Search for the cell housing the specified text and yield its [X, Y] center coordinate. 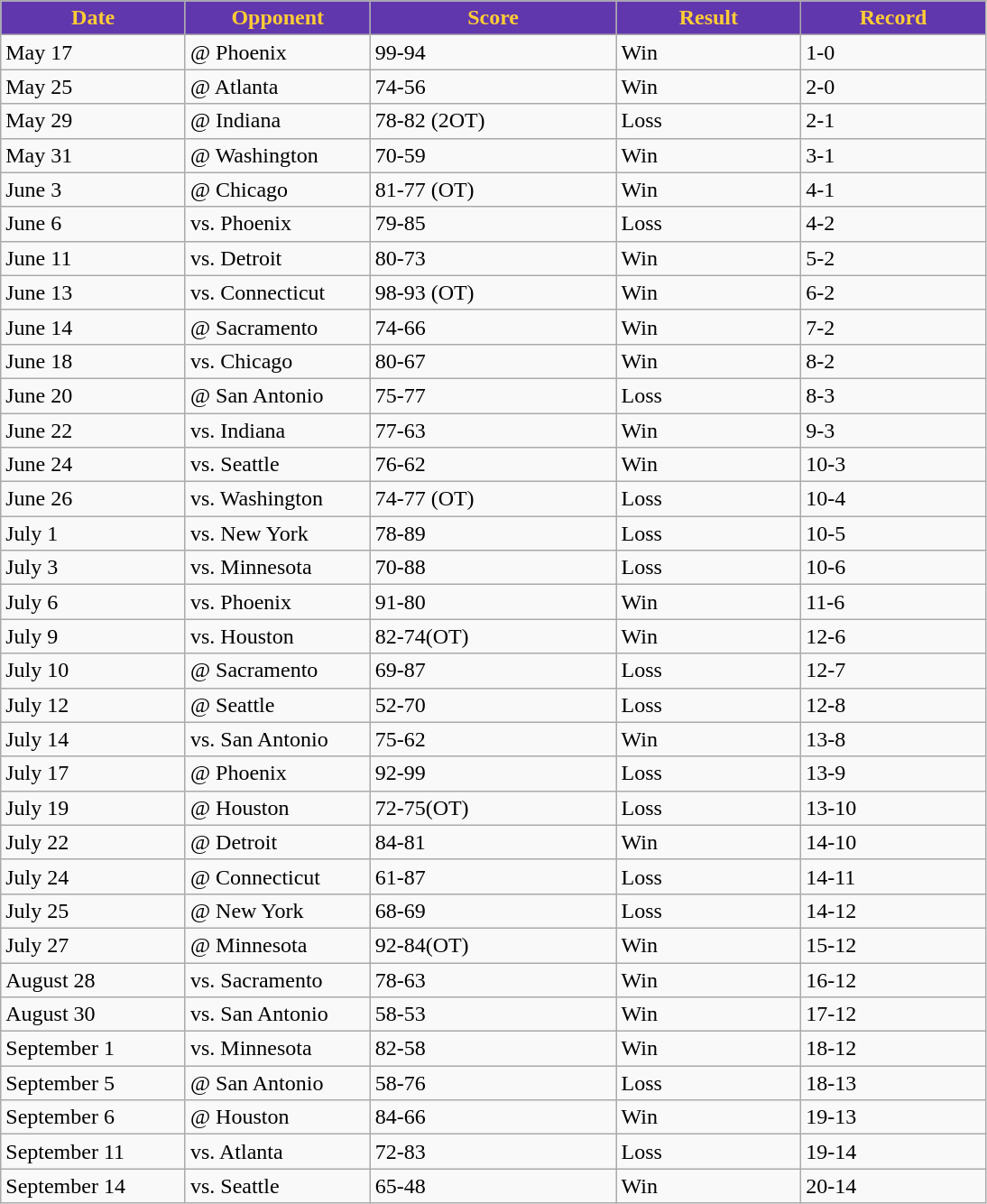
58-53 [493, 1014]
July 9 [94, 636]
July 1 [94, 533]
75-62 [493, 739]
July 24 [94, 876]
13-10 [893, 808]
72-75(OT) [493, 808]
77-63 [493, 431]
69-87 [493, 671]
Record [893, 18]
12-8 [893, 705]
74-66 [493, 327]
July 27 [94, 945]
May 31 [94, 155]
@ Atlanta [278, 87]
vs. New York [278, 533]
12-7 [893, 671]
May 29 [94, 121]
99-94 [493, 52]
Score [493, 18]
July 3 [94, 568]
July 14 [94, 739]
75-77 [493, 395]
10-3 [893, 465]
July 22 [94, 842]
June 11 [94, 258]
August 28 [94, 979]
June 26 [94, 499]
20-14 [893, 1186]
80-67 [493, 361]
17-12 [893, 1014]
13-9 [893, 773]
5-2 [893, 258]
July 19 [94, 808]
13-8 [893, 739]
76-62 [493, 465]
June 3 [94, 190]
@ Washington [278, 155]
July 6 [94, 602]
16-12 [893, 979]
July 17 [94, 773]
September 5 [94, 1083]
78-63 [493, 979]
@ Connecticut [278, 876]
September 6 [94, 1117]
1-0 [893, 52]
19-14 [893, 1152]
92-84(OT) [493, 945]
68-69 [493, 911]
@ Detroit [278, 842]
65-48 [493, 1186]
14-11 [893, 876]
15-12 [893, 945]
June 13 [94, 292]
52-70 [493, 705]
vs. Detroit [278, 258]
July 25 [94, 911]
6-2 [893, 292]
9-3 [893, 431]
vs. Indiana [278, 431]
84-81 [493, 842]
7-2 [893, 327]
June 14 [94, 327]
11-6 [893, 602]
74-56 [493, 87]
78-82 (2OT) [493, 121]
19-13 [893, 1117]
80-73 [493, 258]
vs. Houston [278, 636]
8-2 [893, 361]
14-10 [893, 842]
81-77 (OT) [493, 190]
2-1 [893, 121]
July 10 [94, 671]
2-0 [893, 87]
4-1 [893, 190]
3-1 [893, 155]
@ Seattle [278, 705]
June 20 [94, 395]
70-88 [493, 568]
September 1 [94, 1049]
August 30 [94, 1014]
10-4 [893, 499]
vs. Atlanta [278, 1152]
vs. Sacramento [278, 979]
September 14 [94, 1186]
10-6 [893, 568]
June 18 [94, 361]
@ Chicago [278, 190]
May 25 [94, 87]
July 12 [94, 705]
58-76 [493, 1083]
@ Minnesota [278, 945]
4-2 [893, 224]
10-5 [893, 533]
18-13 [893, 1083]
September 11 [94, 1152]
@ New York [278, 911]
June 22 [94, 431]
vs. Connecticut [278, 292]
14-12 [893, 911]
61-87 [493, 876]
84-66 [493, 1117]
Date [94, 18]
vs. Chicago [278, 361]
92-99 [493, 773]
Result [709, 18]
June 24 [94, 465]
98-93 (OT) [493, 292]
May 17 [94, 52]
82-58 [493, 1049]
74-77 (OT) [493, 499]
79-85 [493, 224]
91-80 [493, 602]
72-83 [493, 1152]
8-3 [893, 395]
Opponent [278, 18]
18-12 [893, 1049]
12-6 [893, 636]
June 6 [94, 224]
vs. Washington [278, 499]
82-74(OT) [493, 636]
@ Indiana [278, 121]
70-59 [493, 155]
78-89 [493, 533]
